Find where the given text appears and provide that cell's center as (X, Y) coordinate. 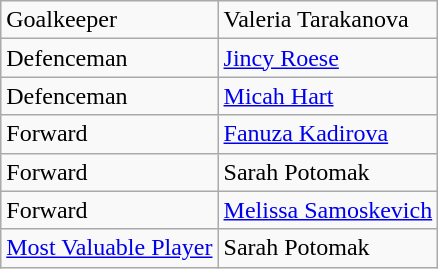
Micah Hart (328, 96)
Melissa Samoskevich (328, 210)
Goalkeeper (110, 20)
Most Valuable Player (110, 248)
Fanuza Kadirova (328, 134)
Valeria Tarakanova (328, 20)
Jincy Roese (328, 58)
